For the text-containing cell, return its midpoint in (X, Y) coordinate format. 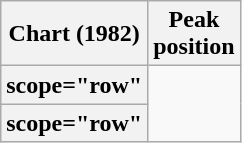
Peakposition (194, 34)
Chart (1982) (74, 34)
